Provide the (X, Y) coordinate of the cell's center where the given text is located.  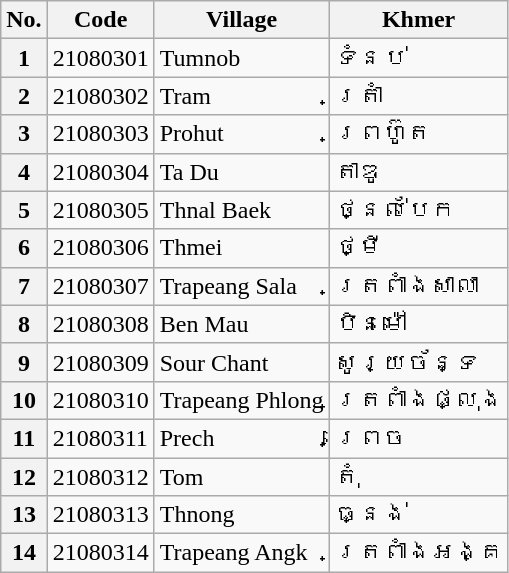
21080303 (100, 134)
21080311 (100, 438)
តាឌូ (418, 172)
Sour Chant (242, 362)
Thmei (242, 248)
6 (24, 248)
ត្រពាំងអង្គ (418, 553)
Trapeang Phlong (242, 400)
10 (24, 400)
21080304 (100, 172)
21080312 (100, 477)
Thnong (242, 515)
ទំនប់ (418, 58)
ត្រពាំងសាលា (418, 286)
12 (24, 477)
21080305 (100, 210)
ត្រពាំងផ្លុង (418, 400)
Tram (242, 96)
21080313 (100, 515)
14 (24, 553)
Prech (242, 438)
1 (24, 58)
Code (100, 20)
Tom (242, 477)
ព្រេច (418, 438)
Thnal Baek (242, 210)
21080308 (100, 324)
Ben Mau (242, 324)
2 (24, 96)
Village (242, 20)
13 (24, 515)
3 (24, 134)
21080306 (100, 248)
21080314 (100, 553)
21080307 (100, 286)
Ta Du (242, 172)
ថ្នល់បែក (418, 210)
តុំ (418, 477)
ធ្នង់ (418, 515)
11 (24, 438)
ត្រាំ (418, 96)
Khmer (418, 20)
21080301 (100, 58)
ព្រហ៊ូត (418, 134)
Trapeang Angk (242, 553)
7 (24, 286)
សូរ្យច័ន្ទ (418, 362)
9 (24, 362)
4 (24, 172)
5 (24, 210)
Trapeang Sala (242, 286)
21080302 (100, 96)
បិនម៉ៅ (418, 324)
ថ្មី (418, 248)
8 (24, 324)
Prohut (242, 134)
No. (24, 20)
21080310 (100, 400)
Tumnob (242, 58)
21080309 (100, 362)
